Search for the cell housing the specified text and yield its [x, y] center coordinate. 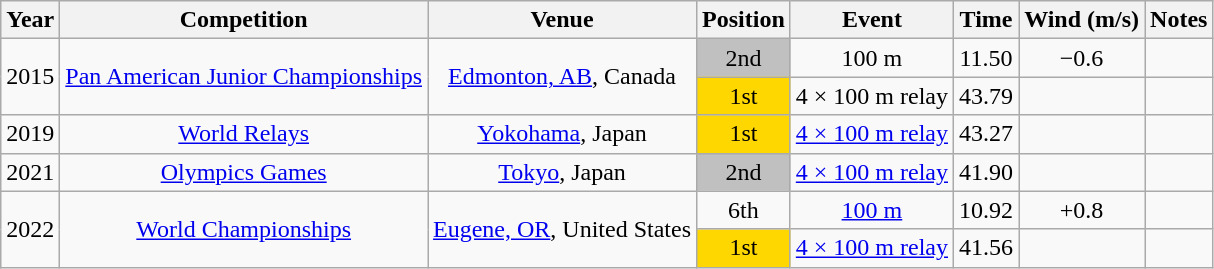
2022 [30, 229]
Year [30, 20]
Olympics Games [244, 172]
Position [744, 20]
10.92 [986, 210]
Notes [1179, 20]
Tokyo, Japan [562, 172]
World Relays [244, 134]
Wind (m/s) [1082, 20]
2019 [30, 134]
43.27 [986, 134]
Eugene, OR, United States [562, 229]
41.56 [986, 248]
Yokohama, Japan [562, 134]
11.50 [986, 58]
Event [872, 20]
2021 [30, 172]
43.79 [986, 96]
+0.8 [1082, 210]
Competition [244, 20]
6th [744, 210]
−0.6 [1082, 58]
41.90 [986, 172]
2015 [30, 77]
Venue [562, 20]
World Championships [244, 229]
Time [986, 20]
Pan American Junior Championships [244, 77]
Edmonton, AB, Canada [562, 77]
